Scan for the cell matching the given text and deliver its (X, Y) coordinate at center. 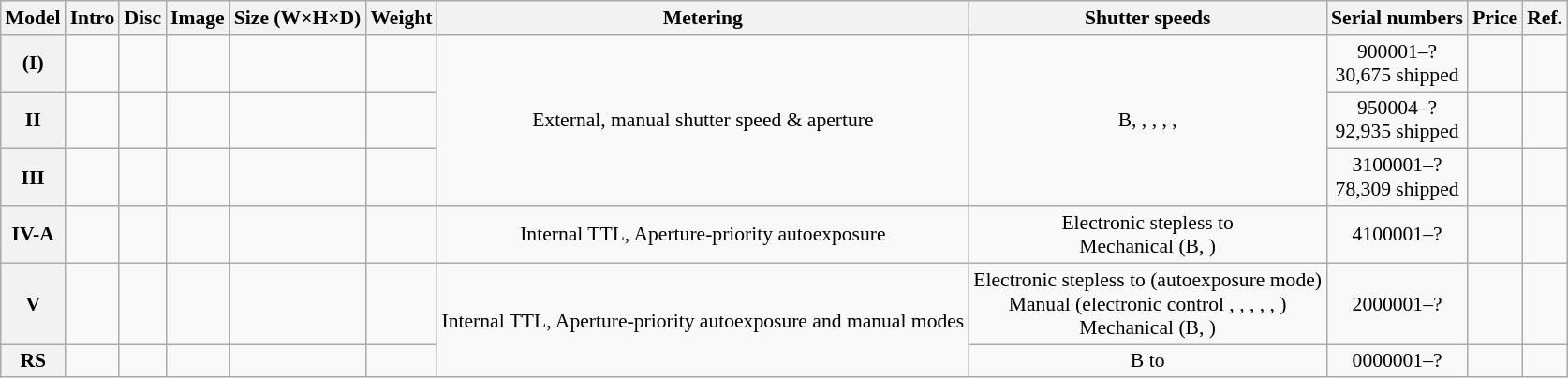
Electronic stepless to Mechanical (B, ) (1147, 234)
Metering (703, 18)
0000001–? (1398, 361)
3100001–?78,309 shipped (1398, 178)
Electronic stepless to (autoexposure mode)Manual (electronic control , , , , , )Mechanical (B, ) (1147, 303)
4100001–? (1398, 234)
B to (1147, 361)
III (34, 178)
II (34, 120)
Price (1495, 18)
Intro (93, 18)
V (34, 303)
900001–?30,675 shipped (1398, 64)
Ref. (1545, 18)
B, , , , , (1147, 120)
Serial numbers (1398, 18)
Shutter speeds (1147, 18)
950004–?92,935 shipped (1398, 120)
IV-A (34, 234)
Internal TTL, Aperture-priority autoexposure (703, 234)
2000001–? (1398, 303)
Model (34, 18)
External, manual shutter speed & aperture (703, 120)
Weight (401, 18)
Internal TTL, Aperture-priority autoexposure and manual modes (703, 320)
RS (34, 361)
(I) (34, 64)
Size (W×H×D) (298, 18)
Disc (142, 18)
Image (198, 18)
